Return the [X, Y] coordinate for the center point of the cell that contains the specified text.  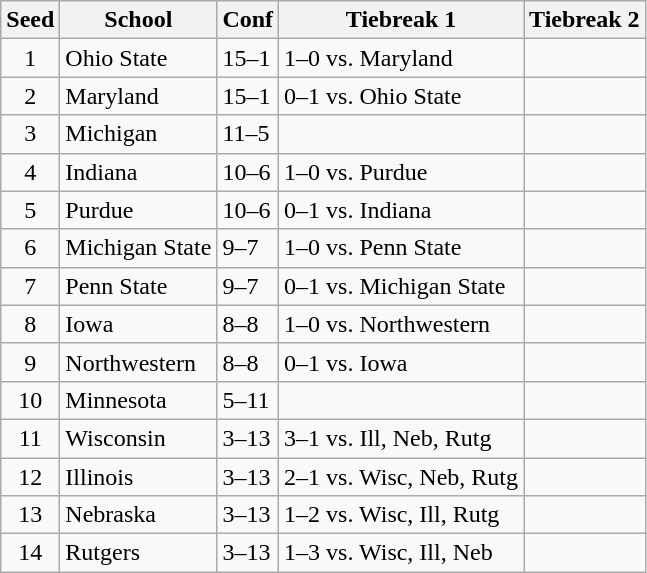
Maryland [138, 96]
12 [30, 477]
2 [30, 96]
3–1 vs. Ill, Neb, Rutg [402, 438]
Wisconsin [138, 438]
0–1 vs. Ohio State [402, 96]
Rutgers [138, 553]
Indiana [138, 172]
Michigan State [138, 248]
5 [30, 210]
1–0 vs. Maryland [402, 58]
0–1 vs. Iowa [402, 362]
Tiebreak 2 [585, 20]
0–1 vs. Michigan State [402, 286]
13 [30, 515]
0–1 vs. Indiana [402, 210]
Penn State [138, 286]
1–0 vs. Purdue [402, 172]
Ohio State [138, 58]
1 [30, 58]
4 [30, 172]
Tiebreak 1 [402, 20]
Illinois [138, 477]
2–1 vs. Wisc, Neb, Rutg [402, 477]
6 [30, 248]
Purdue [138, 210]
9 [30, 362]
Minnesota [138, 400]
Seed [30, 20]
11–5 [248, 134]
8 [30, 324]
1–0 vs. Penn State [402, 248]
Conf [248, 20]
7 [30, 286]
Nebraska [138, 515]
10 [30, 400]
Michigan [138, 134]
Northwestern [138, 362]
1–2 vs. Wisc, Ill, Rutg [402, 515]
1–3 vs. Wisc, Ill, Neb [402, 553]
5–11 [248, 400]
11 [30, 438]
14 [30, 553]
Iowa [138, 324]
3 [30, 134]
1–0 vs. Northwestern [402, 324]
School [138, 20]
